Pinpoint the cell where the given text exists, returning its (x, y) midpoint coordinate. 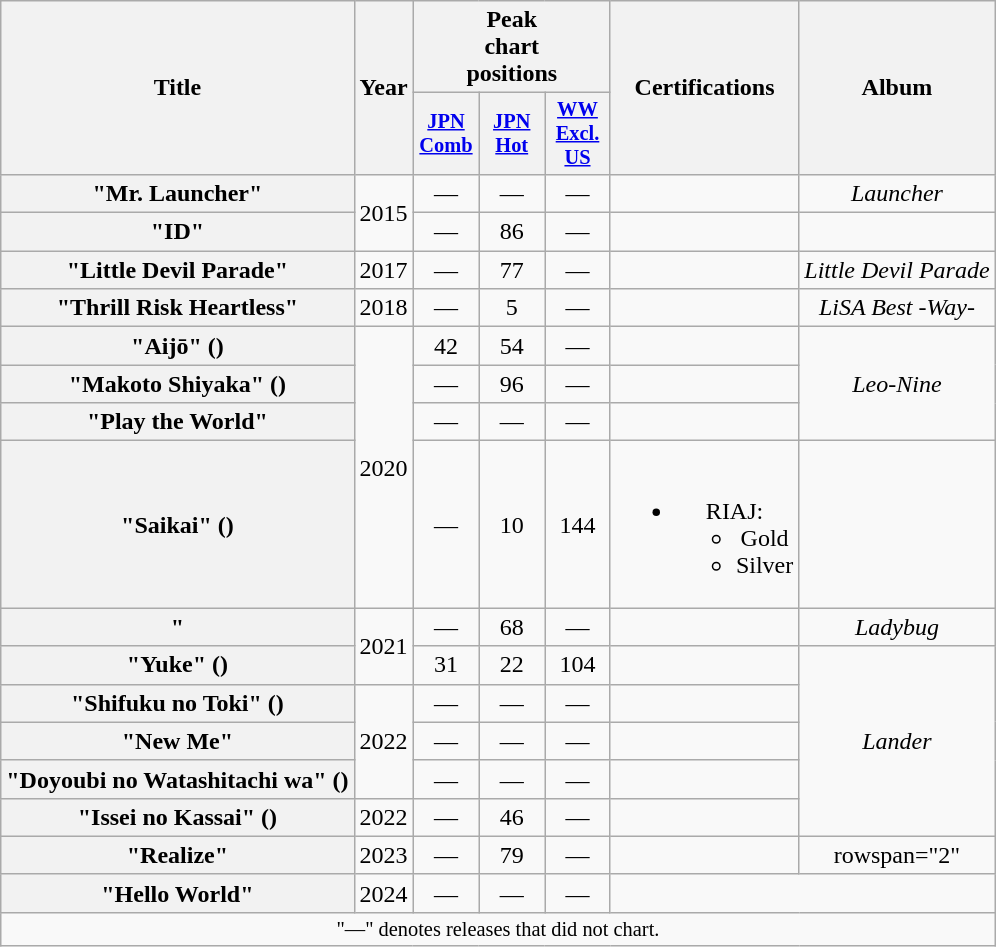
LiSA Best -Way- (897, 308)
"Makoto Shiyaka" () (178, 384)
"Saikai" () (178, 524)
"Thrill Risk Heartless" (178, 308)
"Shifuku no Toki" () (178, 703)
"Aijō" () (178, 346)
rowspan="2" (897, 855)
144 (578, 524)
10 (512, 524)
"—" denotes releases that did not chart. (498, 929)
104 (578, 665)
"Play the World" (178, 422)
2015 (384, 212)
"Little Devil Parade" (178, 270)
"Yuke" () (178, 665)
Certifications (704, 88)
54 (512, 346)
JPNHot (512, 134)
31 (446, 665)
" (178, 627)
5 (512, 308)
"Hello World" (178, 893)
Year (384, 88)
"Mr. Launcher" (178, 193)
Peakchartpositions (512, 47)
Title (178, 88)
2021 (384, 646)
"Issei no Kassai" () (178, 817)
Launcher (897, 193)
22 (512, 665)
2020 (384, 468)
2018 (384, 308)
JPNComb (446, 134)
WWExcl.US (578, 134)
Album (897, 88)
Little Devil Parade (897, 270)
2024 (384, 893)
2017 (384, 270)
"Doyoubi no Watashitachi wa" () (178, 779)
Leo-Nine (897, 384)
42 (446, 346)
96 (512, 384)
Lander (897, 741)
"New Me" (178, 741)
2023 (384, 855)
"ID" (178, 232)
79 (512, 855)
"Realize" (178, 855)
Ladybug (897, 627)
46 (512, 817)
RIAJ:Gold Silver (704, 524)
68 (512, 627)
77 (512, 270)
86 (512, 232)
